Capture the cell that displays the provided text and extract its (x, y) central coordinate. 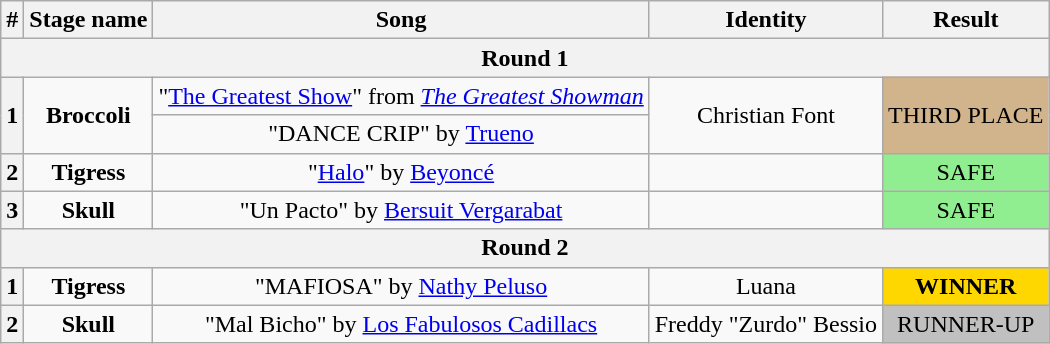
Freddy "Zurdo" Bessio (766, 324)
Round 1 (525, 58)
"The Greatest Show" from The Greatest Showman (401, 96)
"DANCE CRIP" by Trueno (401, 134)
RUNNER-UP (966, 324)
Identity (766, 20)
"MAFIOSA" by Nathy Peluso (401, 286)
Broccoli (88, 115)
"Un Pacto" by Bersuit Vergarabat (401, 210)
3 (12, 210)
Result (966, 20)
"Mal Bicho" by Los Fabulosos Cadillacs (401, 324)
Stage name (88, 20)
"Halo" by Beyoncé (401, 172)
Christian Font (766, 115)
Round 2 (525, 248)
# (12, 20)
Song (401, 20)
WINNER (966, 286)
THIRD PLACE (966, 115)
Luana (766, 286)
